Return (x, y) of the center of cell containing provided text 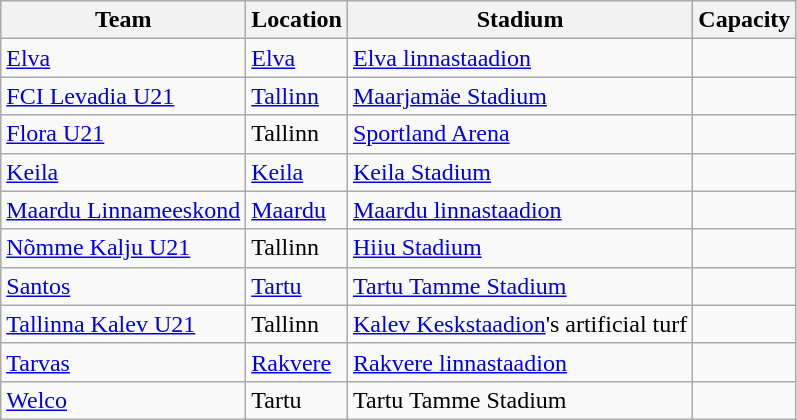
Location (297, 20)
Kalev Keskstaadion's artificial turf (520, 324)
Hiiu Stadium (520, 248)
Sportland Arena (520, 134)
FCI Levadia U21 (124, 96)
Tarvas (124, 362)
Keila Stadium (520, 172)
Tallinna Kalev U21 (124, 324)
Rakvere linnastaadion (520, 362)
Team (124, 20)
Flora U21 (124, 134)
Santos (124, 286)
Stadium (520, 20)
Maarjamäe Stadium (520, 96)
Capacity (744, 20)
Maardu linnastaadion (520, 210)
Maardu Linnameeskond (124, 210)
Nõmme Kalju U21 (124, 248)
Welco (124, 400)
Maardu (297, 210)
Elva linnastaadion (520, 58)
Rakvere (297, 362)
